Scan for the cell matching the given text and deliver its (X, Y) coordinate at center. 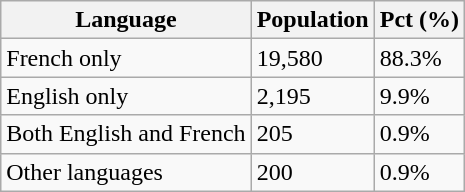
Language (126, 20)
19,580 (312, 58)
English only (126, 96)
205 (312, 134)
200 (312, 172)
French only (126, 58)
Population (312, 20)
Pct (%) (419, 20)
9.9% (419, 96)
2,195 (312, 96)
Other languages (126, 172)
Both English and French (126, 134)
88.3% (419, 58)
